Return the [X, Y] coordinate for the center point of the cell that contains the specified text.  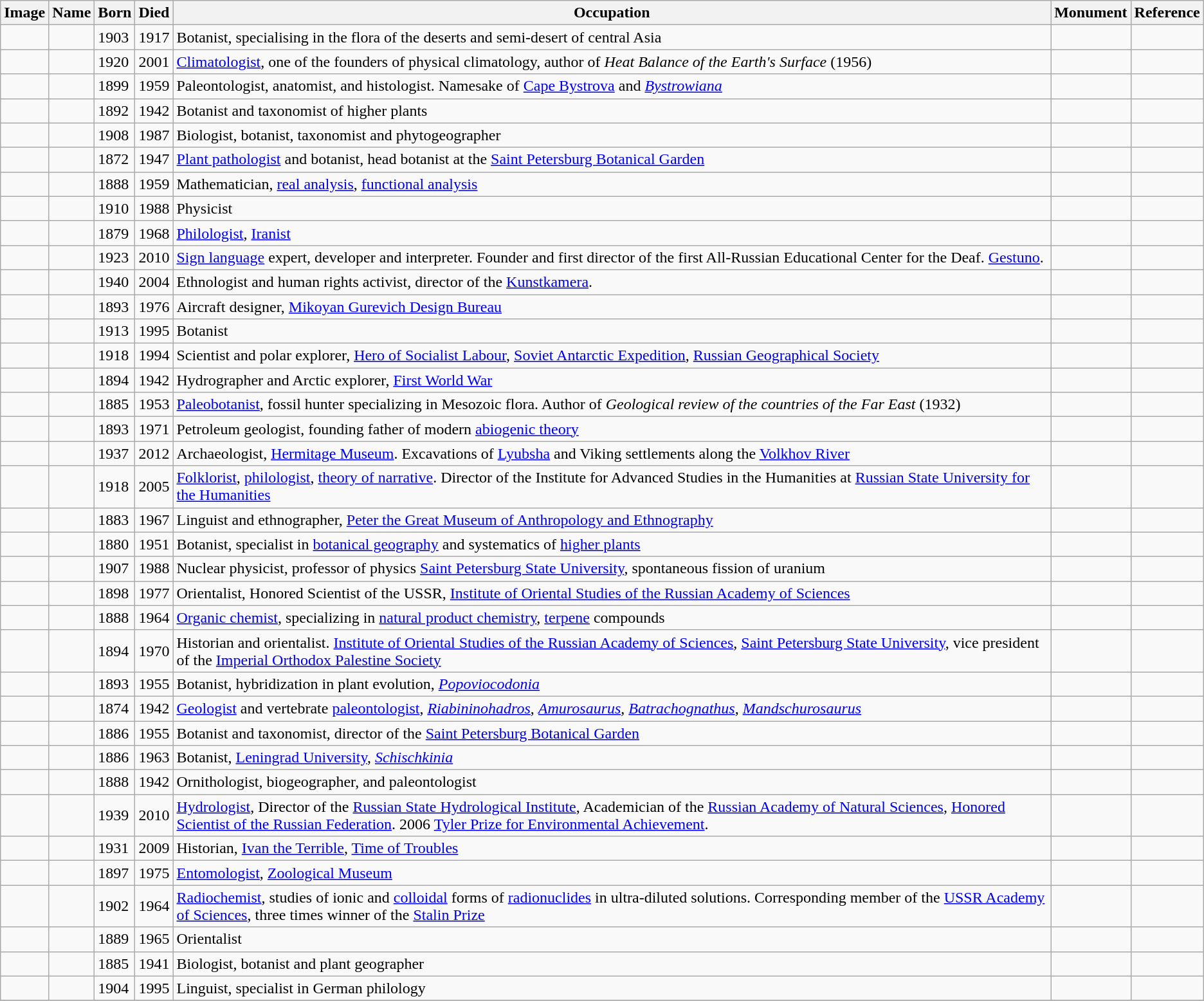
Entomologist, Zoological Museum [612, 873]
1994 [154, 356]
2012 [154, 454]
1975 [154, 873]
1913 [114, 331]
1970 [154, 651]
Organic chemist, specializing in natural product chemistry, terpene compounds [612, 618]
1923 [114, 257]
Born [114, 13]
1967 [154, 520]
2009 [154, 849]
Plant pathologist and botanist, head botanist at the Saint Petersburg Botanical Garden [612, 160]
1898 [114, 593]
1899 [114, 86]
1879 [114, 233]
1883 [114, 520]
1874 [114, 708]
Monument [1091, 13]
1892 [114, 111]
Mathematician, real analysis, functional analysis [612, 184]
Ornithologist, biogeographer, and paleontologist [612, 782]
Nuclear physicist, professor of physics Saint Petersburg State University, spontaneous fission of uranium [612, 569]
Scientist and polar explorer, Hero of Socialist Labour, Soviet Antarctic Expedition, Russian Geographical Society [612, 356]
1987 [154, 135]
1939 [114, 816]
Image [24, 13]
Linguist, specialist in German philology [612, 988]
1917 [154, 37]
Climatologist, one of the founders of physical climatology, author of Heat Balance of the Earth's Surface (1956) [612, 62]
Aircraft designer, Mikoyan Gurevich Design Bureau [612, 307]
2001 [154, 62]
Historian, Ivan the Terrible, Time of Troubles [612, 849]
1907 [114, 569]
1977 [154, 593]
Botanist and taxonomist of higher plants [612, 111]
Botanist, hybridization in plant evolution, Popoviocodonia [612, 684]
Botanist, specialising in the flora of the deserts and semi-desert of central Asia [612, 37]
1908 [114, 135]
Biologist, botanist and plant geographer [612, 964]
1910 [114, 208]
1889 [114, 939]
1963 [154, 758]
Paleontologist, anatomist, and histologist. Namesake of Cape Bystrova and Bystrowiana [612, 86]
Geologist and vertebrate paleontologist, Riabininohadros, Amurosaurus, Batrachognathus, Mandschurosaurus [612, 708]
1953 [154, 405]
Physicist [612, 208]
1931 [114, 849]
1903 [114, 37]
Reference [1167, 13]
Orientalist, Honored Scientist of the USSR, Institute of Oriental Studies of the Russian Academy of Sciences [612, 593]
1947 [154, 160]
1872 [114, 160]
2005 [154, 486]
1971 [154, 429]
1965 [154, 939]
Hydrographer and Arctic explorer, First World War [612, 380]
Orientalist [612, 939]
Died [154, 13]
Biologist, botanist, taxonomist and phytogeographer [612, 135]
1968 [154, 233]
Name [72, 13]
1902 [114, 906]
Paleobotanist, fossil hunter specializing in Mesozoic flora. Author of Geological review of the countries of the Far East (1932) [612, 405]
Archaeologist, Hermitage Museum. Excavations of Lyubsha and Viking settlements along the Volkhov River [612, 454]
Linguist and ethnographer, Peter the Great Museum of Anthropology and Ethnography [612, 520]
2004 [154, 282]
1976 [154, 307]
Sign language expert, developer and interpreter. Founder and first director of the first All-Russian Educational Center for the Deaf. Gestuno. [612, 257]
1897 [114, 873]
1940 [114, 282]
Botanist, Leningrad University, Schischkinia [612, 758]
1937 [114, 454]
1920 [114, 62]
1941 [154, 964]
Philologist, Iranist [612, 233]
Botanist and taxonomist, director of the Saint Petersburg Botanical Garden [612, 733]
1880 [114, 544]
Occupation [612, 13]
1951 [154, 544]
Botanist, specialist in botanical geography and systematics of higher plants [612, 544]
1904 [114, 988]
Ethnologist and human rights activist, director of the Kunstkamera. [612, 282]
Botanist [612, 331]
Petroleum geologist, founding father of modern abiogenic theory [612, 429]
